Output the (x, y) coordinate of the center of the cell containing the given text.  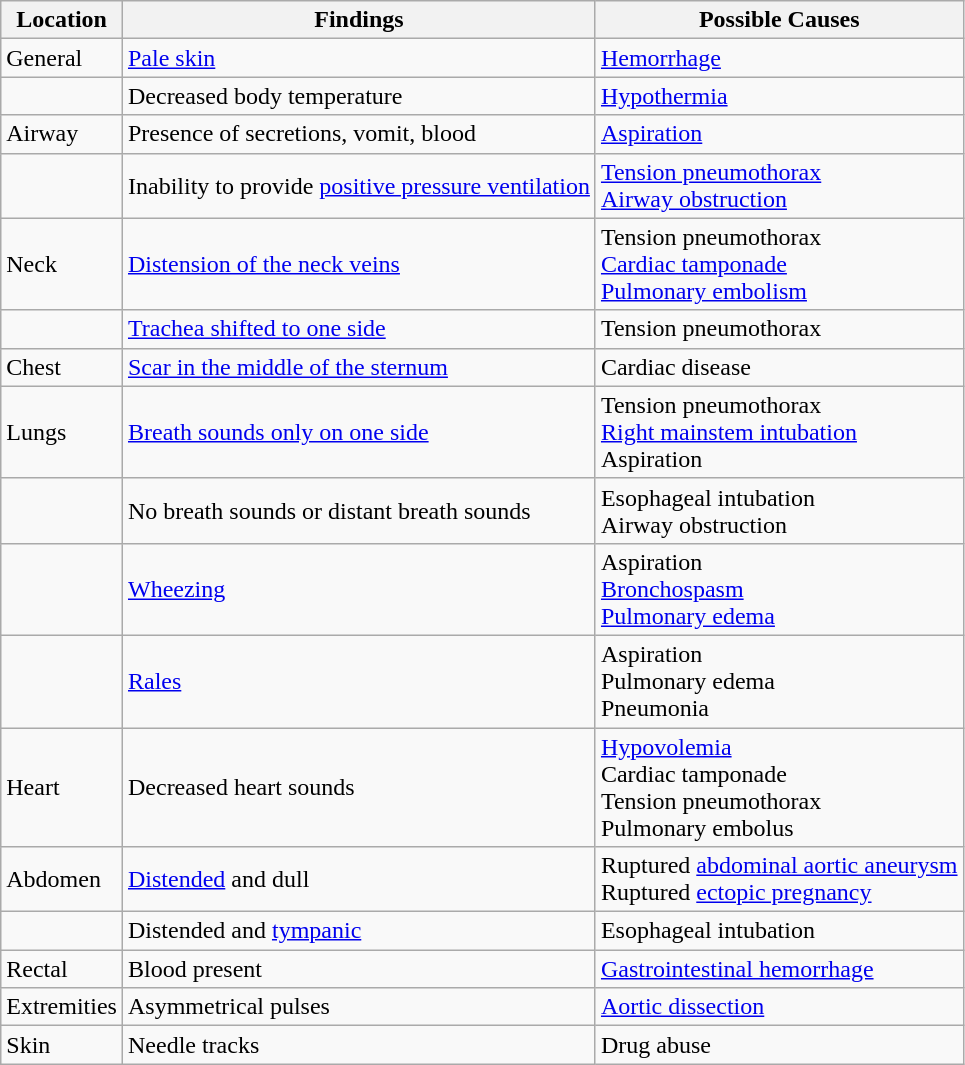
Esophageal intubationAirway obstruction (779, 510)
Distended and dull (358, 880)
Hemorrhage (779, 58)
Ruptured abdominal aortic aneurysmRuptured ectopic pregnancy (779, 880)
Hypothermia (779, 96)
Gastrointestinal hemorrhage (779, 969)
Extremities (62, 1007)
Needle tracks (358, 1045)
Blood present (358, 969)
Breath sounds only on one side (358, 432)
Tension pneumothorax (779, 329)
Heart (62, 788)
Abdomen (62, 880)
Scar in the middle of the sternum (358, 367)
Decreased body temperature (358, 96)
Aortic dissection (779, 1007)
AspirationBronchospasmPulmonary edema (779, 589)
Esophageal intubation (779, 931)
Rales (358, 681)
Pale skin (358, 58)
Rectal (62, 969)
Location (62, 20)
Neck (62, 264)
Findings (358, 20)
Trachea shifted to one side (358, 329)
Aspiration (779, 134)
HypovolemiaCardiac tamponadeTension pneumothoraxPulmonary embolus (779, 788)
Presence of secretions, vomit, blood (358, 134)
Tension pneumothoraxCardiac tamponadePulmonary embolism (779, 264)
Wheezing (358, 589)
Distension of the neck veins (358, 264)
AspirationPulmonary edemaPneumonia (779, 681)
General (62, 58)
Tension pneumothoraxRight mainstem intubationAspiration (779, 432)
Airway (62, 134)
Drug abuse (779, 1045)
Lungs (62, 432)
Distended and tympanic (358, 931)
Tension pneumothoraxAirway obstruction (779, 186)
No breath sounds or distant breath sounds (358, 510)
Inability to provide positive pressure ventilation (358, 186)
Possible Causes (779, 20)
Skin (62, 1045)
Asymmetrical pulses (358, 1007)
Chest (62, 367)
Cardiac disease (779, 367)
Decreased heart sounds (358, 788)
